Search for the cell housing the specified text and yield its (x, y) center coordinate. 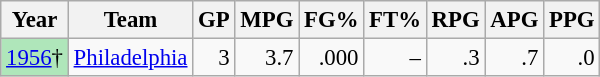
.0 (572, 58)
RPG (456, 20)
.7 (514, 58)
3.7 (267, 58)
GP (214, 20)
APG (514, 20)
Philadelphia (130, 58)
Team (130, 20)
MPG (267, 20)
.000 (332, 58)
.3 (456, 58)
3 (214, 58)
FG% (332, 20)
FT% (396, 20)
Year (35, 20)
1956† (35, 58)
– (396, 58)
PPG (572, 20)
